Extract the [x, y] coordinate from the center of the cell holding the provided text.  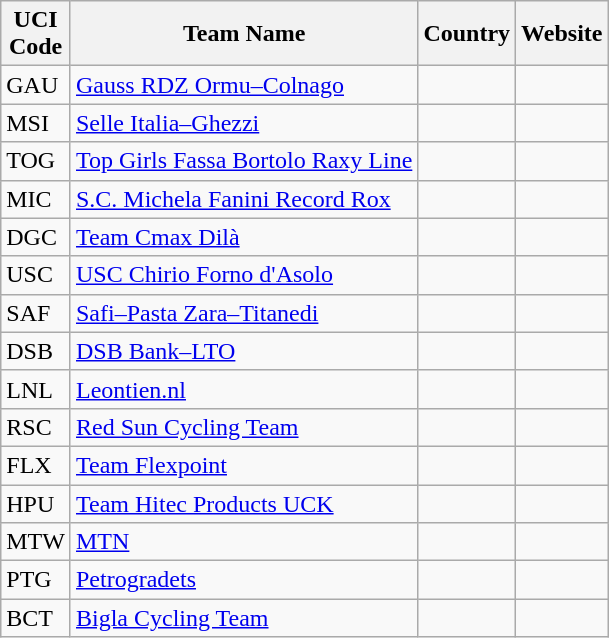
LNL [36, 389]
BCT [36, 618]
TOG [36, 161]
SAF [36, 313]
Leontien.nl [244, 389]
GAU [36, 85]
Team Hitec Products UCK [244, 503]
FLX [36, 465]
MTW [36, 542]
Selle Italia–Ghezzi [244, 123]
RSC [36, 427]
Team Name [244, 34]
Country [467, 34]
Petrogradets [244, 580]
UCICode [36, 34]
Top Girls Fassa Bortolo Raxy Line [244, 161]
Red Sun Cycling Team [244, 427]
MTN [244, 542]
Safi–Pasta Zara–Titanedi [244, 313]
Gauss RDZ Ormu–Colnago [244, 85]
PTG [36, 580]
Team Cmax Dilà [244, 237]
USC [36, 275]
HPU [36, 503]
MSI [36, 123]
S.C. Michela Fanini Record Rox [244, 199]
Team Flexpoint [244, 465]
Website [562, 34]
DGC [36, 237]
MIC [36, 199]
Bigla Cycling Team [244, 618]
USC Chirio Forno d'Asolo [244, 275]
DSB [36, 351]
DSB Bank–LTO [244, 351]
